Determine the [X, Y] coordinate at the center of the cell enclosing the given text.  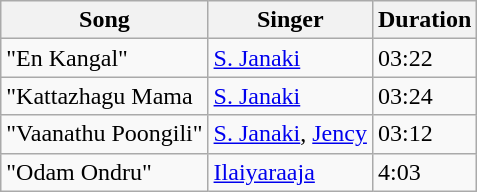
"Vaanathu Poongili" [104, 134]
03:12 [424, 134]
Singer [290, 20]
4:03 [424, 172]
Ilaiyaraaja [290, 172]
"Odam Ondru" [104, 172]
S. Janaki, Jency [290, 134]
"Kattazhagu Mama [104, 96]
03:22 [424, 58]
Song [104, 20]
Duration [424, 20]
03:24 [424, 96]
"En Kangal" [104, 58]
